Identify which cell holds the provided text, then report its (X, Y) central coordinate. 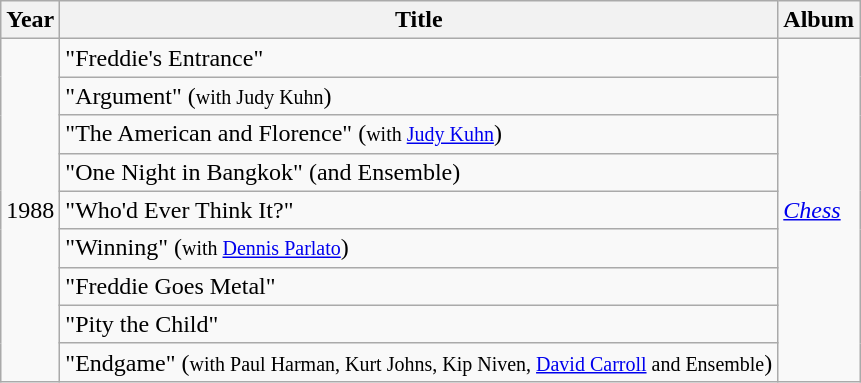
Title (419, 20)
"Argument" (with Judy Kuhn) (419, 96)
"Endgame" (with Paul Harman, Kurt Johns, Kip Niven, David Carroll and Ensemble) (419, 362)
"Who'd Ever Think It?" (419, 210)
"The American and Florence" (with Judy Kuhn) (419, 134)
1988 (30, 210)
Chess (819, 210)
"Freddie's Entrance" (419, 58)
Year (30, 20)
"Freddie Goes Metal" (419, 286)
Album (819, 20)
"Winning" (with Dennis Parlato) (419, 248)
"One Night in Bangkok" (and Ensemble) (419, 172)
"Pity the Child" (419, 324)
